Extract the (x, y) coordinate from the center of the cell holding the provided text.  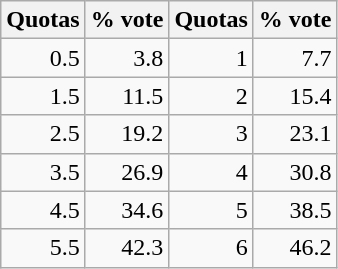
11.5 (127, 96)
0.5 (43, 58)
4 (211, 172)
23.1 (295, 134)
34.6 (127, 210)
3.5 (43, 172)
30.8 (295, 172)
15.4 (295, 96)
5 (211, 210)
2 (211, 96)
38.5 (295, 210)
26.9 (127, 172)
1 (211, 58)
46.2 (295, 248)
4.5 (43, 210)
19.2 (127, 134)
42.3 (127, 248)
3 (211, 134)
5.5 (43, 248)
1.5 (43, 96)
2.5 (43, 134)
6 (211, 248)
3.8 (127, 58)
7.7 (295, 58)
